Find where the given text appears and provide that cell's center as (x, y) coordinate. 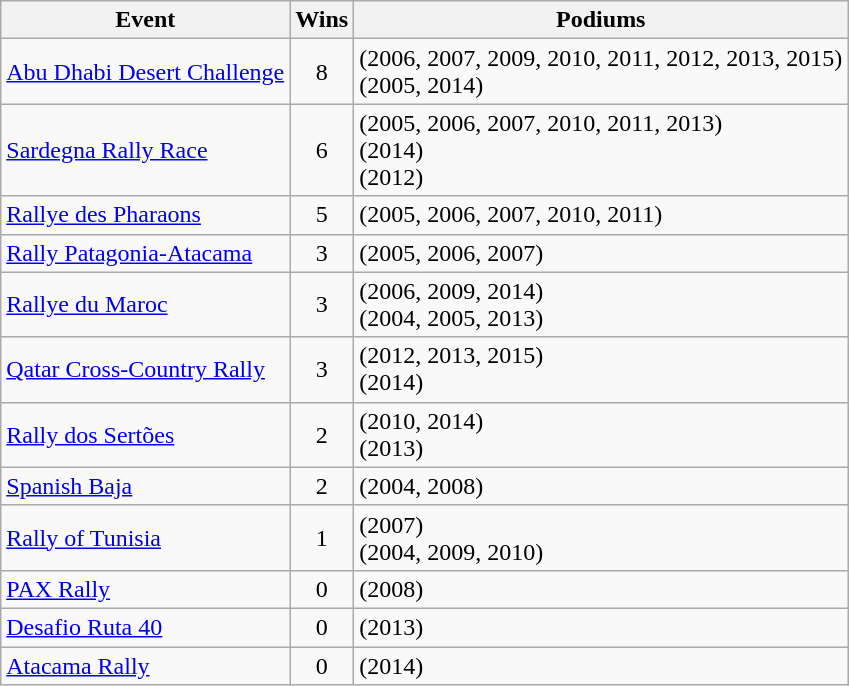
Qatar Cross-Country Rally (146, 370)
Rally Patagonia-Atacama (146, 253)
Rallye du Maroc (146, 304)
Rallye des Pharaons (146, 215)
(2005, 2006, 2007, 2010, 2011) (601, 215)
(2014) (601, 665)
(2006, 2007, 2009, 2010, 2011, 2012, 2013, 2015) (2005, 2014) (601, 72)
(2013) (601, 627)
Rally dos Sertões (146, 434)
(2005, 2006, 2007) (601, 253)
(2008) (601, 589)
8 (322, 72)
PAX Rally (146, 589)
Event (146, 20)
Wins (322, 20)
(2004, 2008) (601, 486)
6 (322, 150)
Rally of Tunisia (146, 538)
(2007) (2004, 2009, 2010) (601, 538)
Atacama Rally (146, 665)
Sardegna Rally Race (146, 150)
Desafio Ruta 40 (146, 627)
(2012, 2013, 2015) (2014) (601, 370)
(2010, 2014) (2013) (601, 434)
Abu Dhabi Desert Challenge (146, 72)
Podiums (601, 20)
1 (322, 538)
5 (322, 215)
Spanish Baja (146, 486)
(2005, 2006, 2007, 2010, 2011, 2013) (2014) (2012) (601, 150)
(2006, 2009, 2014) (2004, 2005, 2013) (601, 304)
